Scan for the cell matching the given text and deliver its [x, y] coordinate at center. 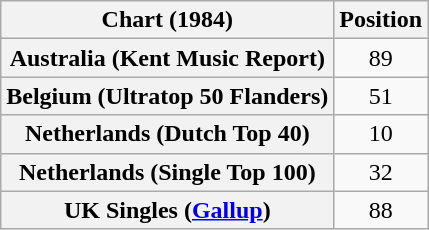
89 [381, 58]
Belgium (Ultratop 50 Flanders) [168, 96]
UK Singles (Gallup) [168, 210]
88 [381, 210]
Netherlands (Dutch Top 40) [168, 134]
32 [381, 172]
Netherlands (Single Top 100) [168, 172]
Australia (Kent Music Report) [168, 58]
Chart (1984) [168, 20]
Position [381, 20]
10 [381, 134]
51 [381, 96]
